Determine the (X, Y) coordinate at the center of the cell enclosing the given text.  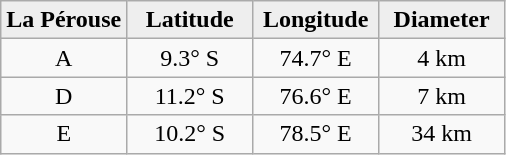
La Pérouse (64, 20)
11.2° S (190, 96)
Latitude (190, 20)
E (64, 134)
9.3° S (190, 58)
D (64, 96)
Longitude (316, 20)
76.6° E (316, 96)
74.7° E (316, 58)
4 km (442, 58)
78.5° E (316, 134)
10.2° S (190, 134)
7 km (442, 96)
34 km (442, 134)
A (64, 58)
Diameter (442, 20)
